Output the (X, Y) coordinate of the center of the cell containing the given text.  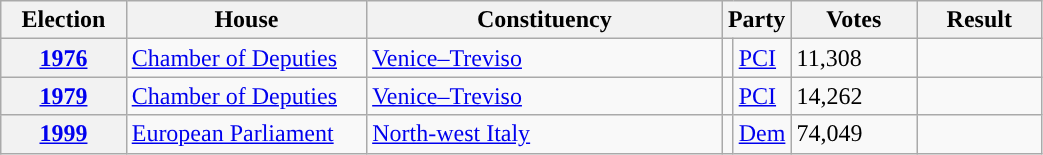
Election (64, 20)
European Parliament (246, 134)
Constituency (544, 20)
Votes (854, 20)
1999 (64, 134)
1979 (64, 96)
Party (756, 20)
1976 (64, 58)
14,262 (854, 96)
North-west Italy (544, 134)
74,049 (854, 134)
Result (979, 20)
11,308 (854, 58)
House (246, 20)
Dem (762, 134)
